Pinpoint the cell where the given text exists, returning its [x, y] midpoint coordinate. 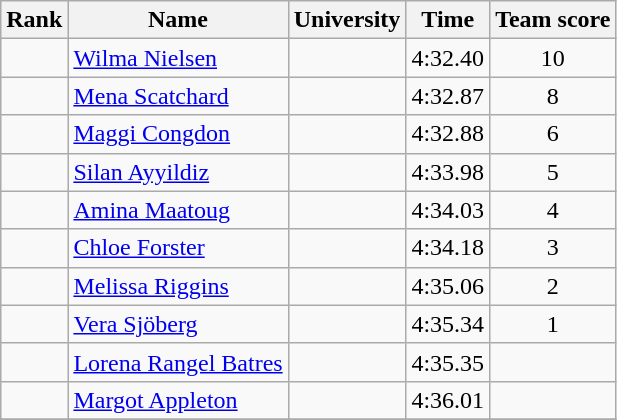
Lorena Rangel Batres [178, 362]
Margot Appleton [178, 400]
4:35.35 [448, 362]
8 [553, 96]
4:36.01 [448, 400]
Vera Sjöberg [178, 324]
Chloe Forster [178, 248]
Rank [34, 20]
1 [553, 324]
5 [553, 172]
Mena Scatchard [178, 96]
4:33.98 [448, 172]
3 [553, 248]
4:32.40 [448, 58]
2 [553, 286]
University [347, 20]
4:34.03 [448, 210]
4:35.34 [448, 324]
Team score [553, 20]
4:35.06 [448, 286]
6 [553, 134]
10 [553, 58]
Maggi Congdon [178, 134]
4 [553, 210]
Wilma Nielsen [178, 58]
Name [178, 20]
Amina Maatoug [178, 210]
Melissa Riggins [178, 286]
Time [448, 20]
4:34.18 [448, 248]
Silan Ayyildiz [178, 172]
4:32.88 [448, 134]
4:32.87 [448, 96]
